Identify which cell holds the provided text, then report its [x, y] central coordinate. 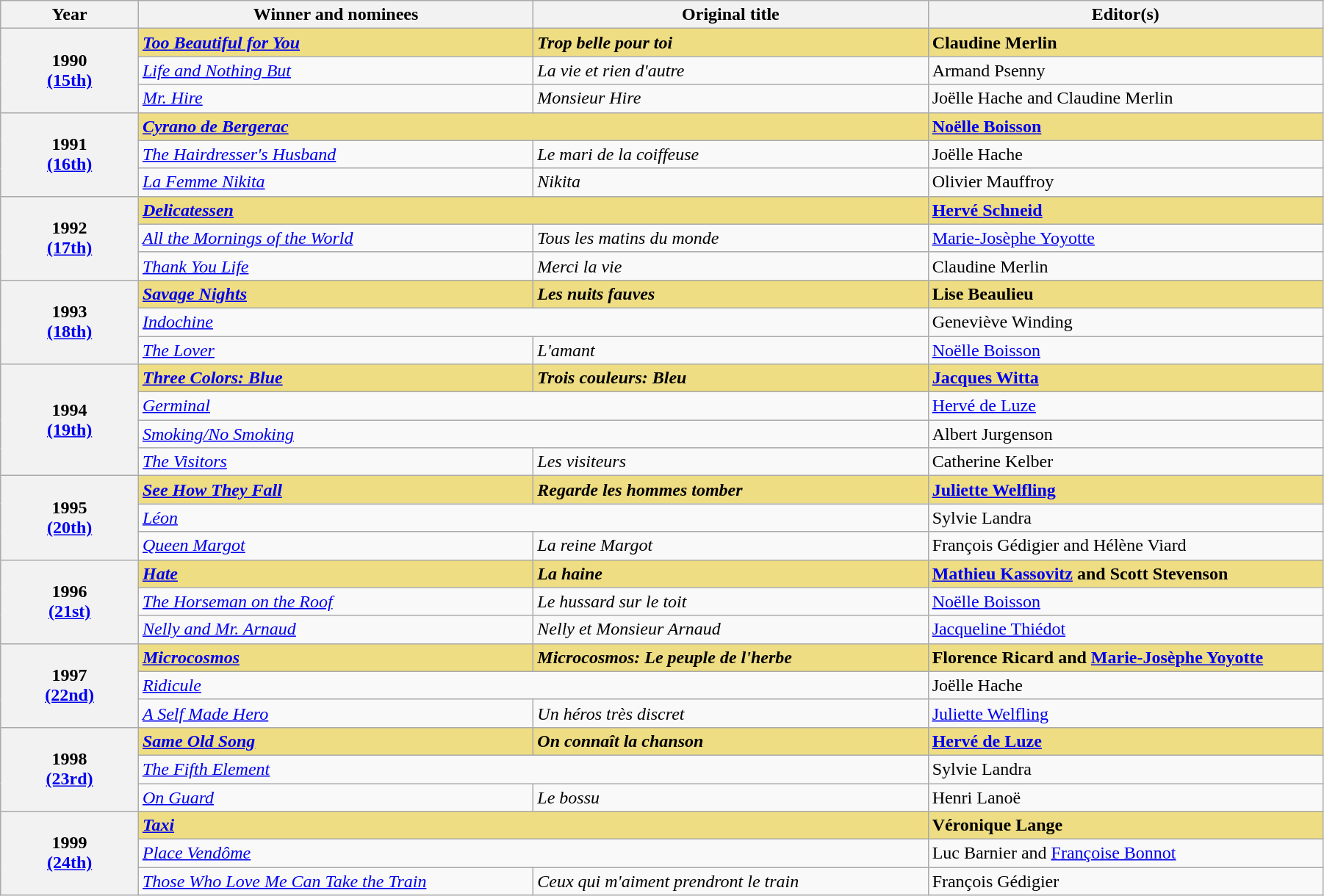
Taxi [533, 825]
The Fifth Element [533, 769]
Hervé Schneid [1126, 210]
1993(18th) [70, 322]
On Guard [335, 797]
Luc Barnier and Françoise Bonnot [1126, 853]
Winner and nominees [335, 15]
See How They Fall [335, 490]
Lise Beaulieu [1126, 294]
Queen Margot [335, 546]
La Femme Nikita [335, 182]
Tous les matins du monde [730, 238]
Savage Nights [335, 294]
Delicatessen [533, 210]
The Visitors [335, 462]
Mathieu Kassovitz and Scott Stevenson [1126, 574]
Léon [533, 518]
Monsieur Hire [730, 98]
Henri Lanoë [1126, 797]
François Gédigier [1126, 881]
Le mari de la coiffeuse [730, 154]
Les nuits fauves [730, 294]
Catherine Kelber [1126, 462]
Mr. Hire [335, 98]
Merci la vie [730, 266]
1990(15th) [70, 71]
Trois couleurs: Bleu [730, 378]
The Hairdresser's Husband [335, 154]
1999(24th) [70, 853]
La vie et rien d'autre [730, 71]
Trop belle pour toi [730, 43]
Year [70, 15]
François Gédigier and Hélène Viard [1126, 546]
On connaît la chanson [730, 741]
Editor(s) [1126, 15]
Ceux qui m'aiment prendront le train [730, 881]
Smoking/No Smoking [533, 434]
Same Old Song [335, 741]
1996(21st) [70, 601]
Ridicule [533, 685]
Original title [730, 15]
1994(19th) [70, 420]
Microcosmos: Le peuple de l'herbe [730, 657]
Indochine [533, 322]
Place Vendôme [533, 853]
Le hussard sur le toit [730, 601]
La reine Margot [730, 546]
Thank You Life [335, 266]
Florence Ricard and Marie-Josèphe Yoyotte [1126, 657]
Three Colors: Blue [335, 378]
Nikita [730, 182]
Nelly and Mr. Arnaud [335, 629]
L'amant [730, 350]
Hate [335, 574]
La haine [730, 574]
Geneviève Winding [1126, 322]
All the Mornings of the World [335, 238]
Olivier Mauffroy [1126, 182]
Germinal [533, 406]
Joëlle Hache and Claudine Merlin [1126, 98]
1997(22nd) [70, 685]
A Self Made Hero [335, 713]
Le bossu [730, 797]
The Horseman on the Roof [335, 601]
Nelly et Monsieur Arnaud [730, 629]
Microcosmos [335, 657]
Marie-Josèphe Yoyotte [1126, 238]
1992(17th) [70, 238]
Armand Psenny [1126, 71]
Cyrano de Bergerac [533, 126]
Those Who Love Me Can Take the Train [335, 881]
Regarde les hommes tomber [730, 490]
Jacques Witta [1126, 378]
Véronique Lange [1126, 825]
1995(20th) [70, 518]
1998(23rd) [70, 769]
Jacqueline Thiédot [1126, 629]
Life and Nothing But [335, 71]
The Lover [335, 350]
Albert Jurgenson [1126, 434]
Un héros très discret [730, 713]
Les visiteurs [730, 462]
1991(16th) [70, 154]
Too Beautiful for You [335, 43]
